Scan for the cell matching the given text and deliver its [x, y] coordinate at center. 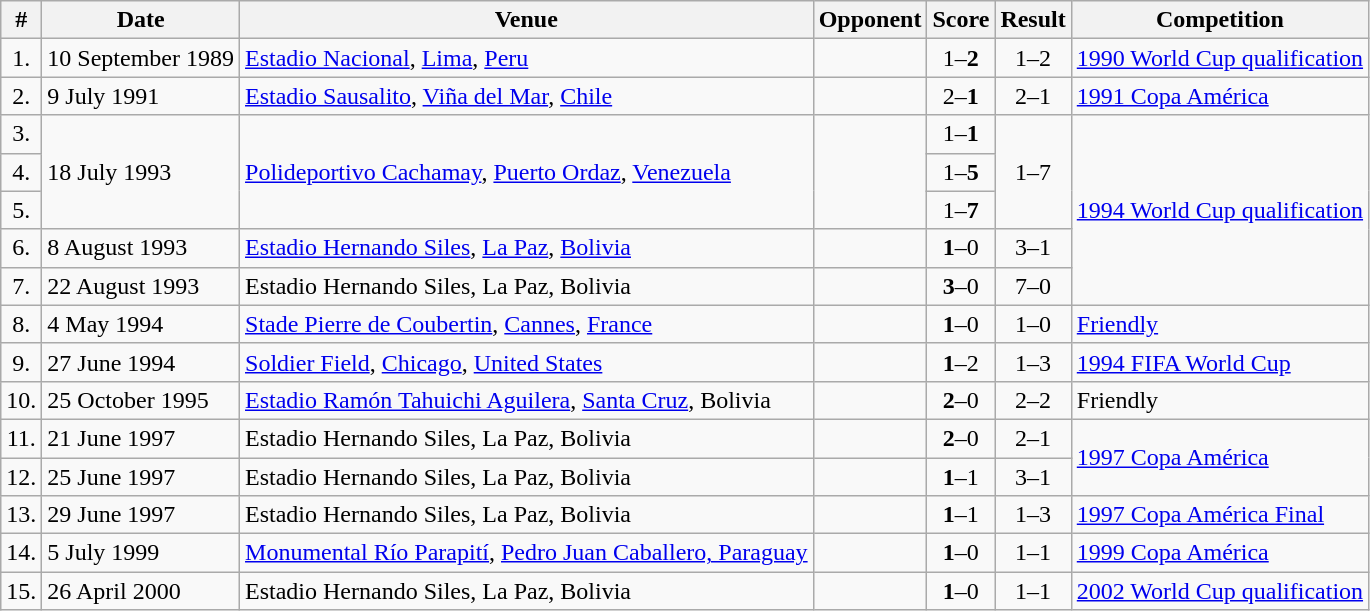
1. [22, 58]
6. [22, 248]
1999 Copa América [1220, 553]
5. [22, 210]
4 May 1994 [141, 324]
13. [22, 515]
1994 World Cup qualification [1220, 210]
1991 Copa América [1220, 96]
2002 World Cup qualification [1220, 591]
4. [22, 172]
22 August 1993 [141, 286]
# [22, 20]
Estadio Ramón Tahuichi Aguilera, Santa Cruz, Bolivia [527, 400]
1990 World Cup qualification [1220, 58]
Polideportivo Cachamay, Puerto Ordaz, Venezuela [527, 172]
7. [22, 286]
26 April 2000 [141, 591]
7–0 [1033, 286]
3–0 [961, 286]
11. [22, 438]
1994 FIFA World Cup [1220, 362]
25 October 1995 [141, 400]
29 June 1997 [141, 515]
14. [22, 553]
Score [961, 20]
2–2 [1033, 400]
Estadio Nacional, Lima, Peru [527, 58]
2. [22, 96]
9. [22, 362]
Result [1033, 20]
10. [22, 400]
12. [22, 477]
Venue [527, 20]
10 September 1989 [141, 58]
Date [141, 20]
25 June 1997 [141, 477]
15. [22, 591]
21 June 1997 [141, 438]
9 July 1991 [141, 96]
8. [22, 324]
3. [22, 134]
1997 Copa América [1220, 457]
Soldier Field, Chicago, United States [527, 362]
Estadio Sausalito, Viña del Mar, Chile [527, 96]
1–5 [961, 172]
Monumental Río Parapití, Pedro Juan Caballero, Paraguay [527, 553]
27 June 1994 [141, 362]
Opponent [870, 20]
1997 Copa América Final [1220, 515]
Stade Pierre de Coubertin, Cannes, France [527, 324]
18 July 1993 [141, 172]
Competition [1220, 20]
8 August 1993 [141, 248]
5 July 1999 [141, 553]
